Pinpoint the cell where the given text exists, returning its (x, y) midpoint coordinate. 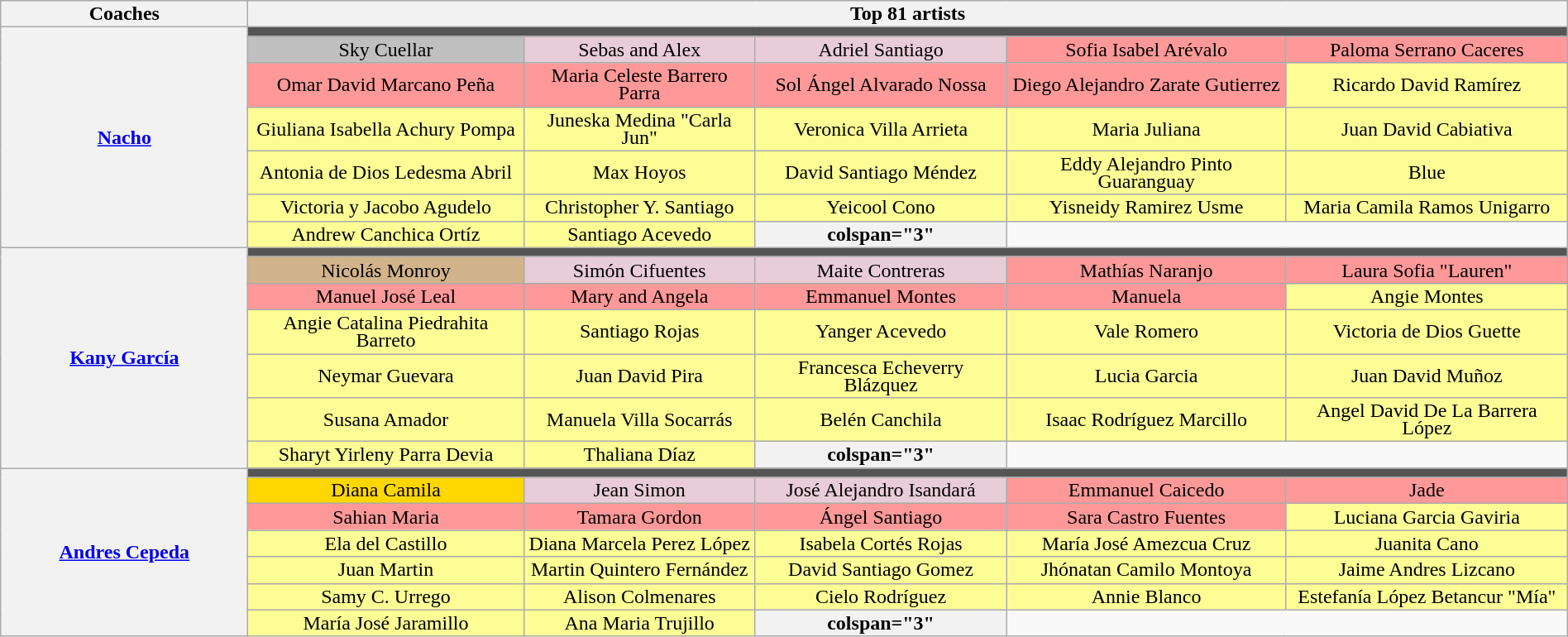
Ricardo David Ramírez (1427, 84)
Maite Contreras (881, 270)
Sky Cuellar (385, 50)
Sofia Isabel Arévalo (1146, 50)
Maria Camila Ramos Unigarro (1427, 208)
Victoria de Dios Guette (1427, 331)
Simón Cifuentes (639, 270)
Jade (1427, 491)
Annie Blanco (1146, 596)
Christopher Y. Santiago (639, 208)
Jaime Andres Lizcano (1427, 570)
Santiago Rojas (639, 331)
Ela del Castillo (385, 544)
Andrew Canchica Ortíz (385, 234)
Adriel Santiago (881, 50)
Mary and Angela (639, 296)
Mathías Naranjo (1146, 270)
Emmanuel Montes (881, 296)
Santiago Acevedo (639, 234)
Isabela Cortés Rojas (881, 544)
Yisneidy Ramirez Usme (1146, 208)
Nacho (124, 137)
Luciana Garcia Gaviria (1427, 517)
Jhónatan Camilo Montoya (1146, 570)
Eddy Alejandro Pinto Guaranguay (1146, 172)
Estefanía López Betancur "Mía" (1427, 596)
Diana Marcela Perez López (639, 544)
Jean Simon (639, 491)
Sebas and Alex (639, 50)
José Alejandro Isandará (881, 491)
Juan David Pira (639, 376)
Veronica Villa Arrieta (881, 129)
María José Jaramillo (385, 623)
Samy C. Urrego (385, 596)
Manuela Villa Socarrás (639, 420)
Manuel José Leal (385, 296)
María José Amezcua Cruz (1146, 544)
Sharyt Yirleny Parra Devia (385, 455)
David Santiago Gomez (881, 570)
Tamara Gordon (639, 517)
Yeicool Cono (881, 208)
Vale Romero (1146, 331)
Juan David Muñoz (1427, 376)
Maria Celeste Barrero Parra (639, 84)
Angie Montes (1427, 296)
Diego Alejandro Zarate Gutierrez (1146, 84)
Manuela (1146, 296)
Angie Catalina Piedrahita Barreto (385, 331)
Maria Juliana (1146, 129)
Martin Quintero Fernández (639, 570)
Ángel Santiago (881, 517)
Max Hoyos (639, 172)
David Santiago Méndez (881, 172)
Neymar Guevara (385, 376)
Laura Sofia "Lauren" (1427, 270)
Kany García (124, 357)
Juan David Cabiativa (1427, 129)
Alison Colmenares (639, 596)
Yanger Acevedo (881, 331)
Belén Canchila (881, 420)
Omar David Marcano Peña (385, 84)
Antonia de Dios Ledesma Abril (385, 172)
Isaac Rodríguez Marcillo (1146, 420)
Thaliana Díaz (639, 455)
Diana Camila (385, 491)
Lucia Garcia (1146, 376)
Giuliana Isabella Achury Pompa (385, 129)
Cielo Rodríguez (881, 596)
Victoria y Jacobo Agudelo (385, 208)
Paloma Serrano Caceres (1427, 50)
Sara Castro Fuentes (1146, 517)
Top 81 artists (908, 14)
Juan Martin (385, 570)
Nicolás Monroy (385, 270)
Sol Ángel Alvarado Nossa (881, 84)
Juanita Cano (1427, 544)
Juneska Medina "Carla Jun" (639, 129)
Andres Cepeda (124, 553)
Sahian Maria (385, 517)
Ana Maria Trujillo (639, 623)
Francesca Echeverry Blázquez (881, 376)
Angel David De La Barrera López (1427, 420)
Coaches (124, 14)
Susana Amador (385, 420)
Emmanuel Caicedo (1146, 491)
Blue (1427, 172)
